Detect which cell encompasses the target text, then output its (x, y) center coordinate. 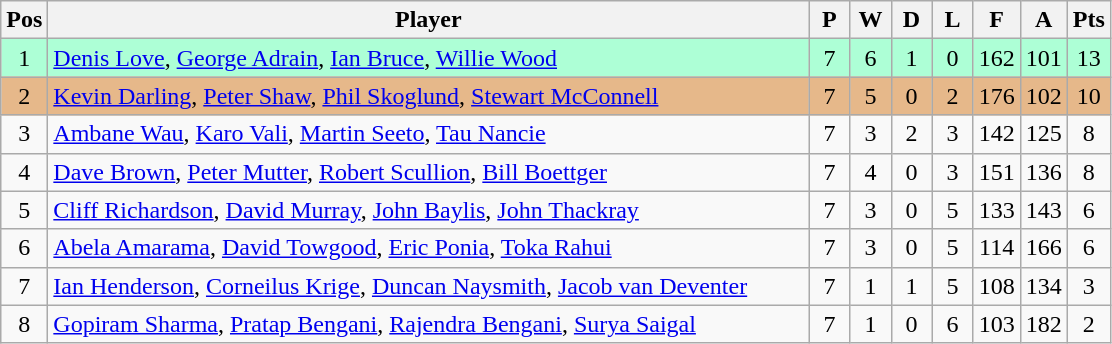
Abela Amarama, David Towgood, Eric Ponia, Toka Rahui (428, 248)
143 (1044, 210)
Denis Love, George Adrain, Ian Bruce, Willie Wood (428, 58)
101 (1044, 58)
108 (996, 286)
133 (996, 210)
A (1044, 20)
136 (1044, 172)
Ambane Wau, Karo Vali, Martin Seeto, Tau Nancie (428, 134)
125 (1044, 134)
L (952, 20)
Gopiram Sharma, Pratap Bengani, Rajendra Bengani, Surya Saigal (428, 324)
166 (1044, 248)
142 (996, 134)
10 (1088, 96)
Kevin Darling, Peter Shaw, Phil Skoglund, Stewart McConnell (428, 96)
Player (428, 20)
F (996, 20)
176 (996, 96)
103 (996, 324)
Cliff Richardson, David Murray, John Baylis, John Thackray (428, 210)
Pts (1088, 20)
114 (996, 248)
W (870, 20)
P (830, 20)
134 (1044, 286)
182 (1044, 324)
Dave Brown, Peter Mutter, Robert Scullion, Bill Boettger (428, 172)
102 (1044, 96)
D (912, 20)
13 (1088, 58)
Pos (24, 20)
162 (996, 58)
151 (996, 172)
Ian Henderson, Corneilus Krige, Duncan Naysmith, Jacob van Deventer (428, 286)
